Return (x, y) of the center of cell containing provided text 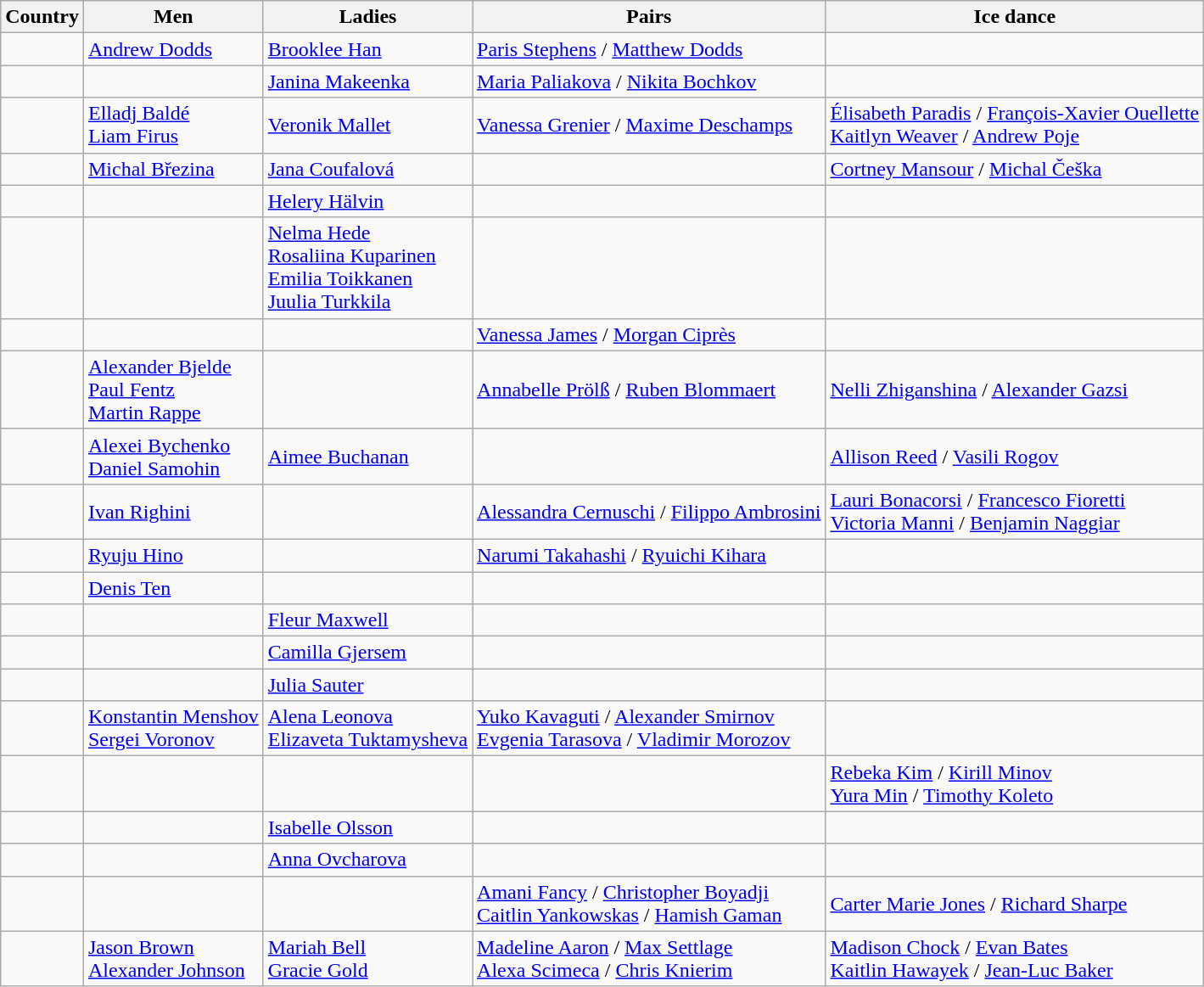
Elladj Baldé Liam Firus (173, 126)
Janina Makeenka (367, 81)
Brooklee Han (367, 49)
Denis Ten (173, 588)
Amani Fancy / Christopher Boyadji Caitlin Yankowskas / Hamish Gaman (649, 903)
Ivan Righini (173, 511)
Camilla Gjersem (367, 653)
Vanessa James / Morgan Ciprès (649, 334)
Nelma Hede Rosaliina Kuparinen Emilia Toikkanen Juulia Turkkila (367, 268)
Julia Sauter (367, 685)
Andrew Dodds (173, 49)
Vanessa Grenier / Maxime Deschamps (649, 126)
Nelli Zhiganshina / Alexander Gazsi (1015, 390)
Helery Hälvin (367, 201)
Madison Chock / Evan Bates Kaitlin Hawayek / Jean-Luc Baker (1015, 959)
Rebeka Kim / Kirill Minov Yura Min / Timothy Koleto (1015, 784)
Alessandra Cernuschi / Filippo Ambrosini (649, 511)
Maria Paliakova / Nikita Bochkov (649, 81)
Ryuju Hino (173, 555)
Alexei Bychenko Daniel Samohin (173, 457)
Cortney Mansour / Michal Češka (1015, 169)
Ice dance (1015, 17)
Narumi Takahashi / Ryuichi Kihara (649, 555)
Anna Ovcharova (367, 860)
Paris Stephens / Matthew Dodds (649, 49)
Allison Reed / Vasili Rogov (1015, 457)
Jason Brown Alexander Johnson (173, 959)
Alena Leonova Elizaveta Tuktamysheva (367, 728)
Carter Marie Jones / Richard Sharpe (1015, 903)
Men (173, 17)
Mariah Bell Gracie Gold (367, 959)
Ladies (367, 17)
Jana Coufalová (367, 169)
Konstantin Menshov Sergei Voronov (173, 728)
Michal Březina (173, 169)
Isabelle Olsson (367, 827)
Annabelle Prölß / Ruben Blommaert (649, 390)
Veronik Mallet (367, 126)
Lauri Bonacorsi / Francesco Fioretti Victoria Manni / Benjamin Naggiar (1015, 511)
Alexander Bjelde Paul Fentz Martin Rappe (173, 390)
Élisabeth Paradis / François-Xavier Ouellette Kaitlyn Weaver / Andrew Poje (1015, 126)
Yuko Kavaguti / Alexander Smirnov Evgenia Tarasova / Vladimir Morozov (649, 728)
Aimee Buchanan (367, 457)
Pairs (649, 17)
Madeline Aaron / Max Settlage Alexa Scimeca / Chris Knierim (649, 959)
Fleur Maxwell (367, 620)
Country (42, 17)
